Provide the (x, y) coordinate of the cell's center where the given text is located.  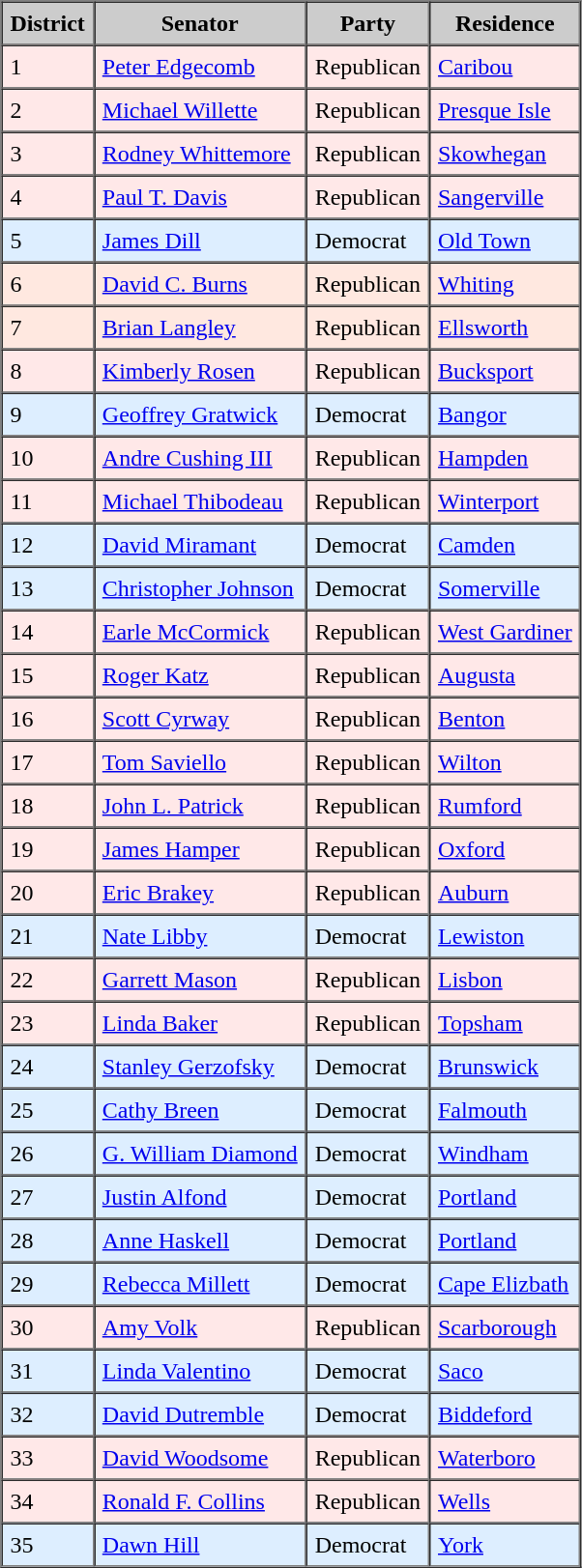
Ronald F. Collins (200, 1501)
14 (48, 632)
Biddeford (505, 1414)
7 (48, 327)
Benton (505, 719)
Justin Alfond (200, 1196)
11 (48, 500)
34 (48, 1501)
Lewiston (505, 935)
6 (48, 284)
Bangor (505, 413)
Falmouth (505, 1109)
Garrett Mason (200, 980)
Camden (505, 545)
District (48, 23)
Paul T. Davis (200, 197)
James Hamper (200, 848)
19 (48, 848)
Dawn Hill (200, 1544)
Party (367, 23)
David Woodsome (200, 1457)
Anne Haskell (200, 1240)
24 (48, 1067)
1 (48, 66)
20 (48, 893)
29 (48, 1283)
Windham (505, 1154)
David C. Burns (200, 284)
4 (48, 197)
Linda Baker (200, 1022)
Scarborough (505, 1327)
Saco (505, 1370)
Amy Volk (200, 1327)
33 (48, 1457)
32 (48, 1414)
Lisbon (505, 980)
John L. Patrick (200, 806)
31 (48, 1370)
26 (48, 1154)
G. William Diamond (200, 1154)
Whiting (505, 284)
Christopher Johnson (200, 587)
Rodney Whittemore (200, 153)
Caribou (505, 66)
Rebecca Millett (200, 1283)
35 (48, 1544)
Augusta (505, 674)
Hampden (505, 458)
Ellsworth (505, 327)
Auburn (505, 893)
Scott Cyrway (200, 719)
12 (48, 545)
25 (48, 1109)
Senator (200, 23)
David Miramant (200, 545)
18 (48, 806)
Cathy Breen (200, 1109)
2 (48, 110)
West Gardiner (505, 632)
Presque Isle (505, 110)
8 (48, 371)
Cape Elizbath (505, 1283)
Eric Brakey (200, 893)
Nate Libby (200, 935)
Michael Willette (200, 110)
Roger Katz (200, 674)
17 (48, 761)
Peter Edgecomb (200, 66)
Rumford (505, 806)
Old Town (505, 240)
27 (48, 1196)
28 (48, 1240)
21 (48, 935)
Skowhegan (505, 153)
Geoffrey Gratwick (200, 413)
9 (48, 413)
Linda Valentino (200, 1370)
Brunswick (505, 1067)
13 (48, 587)
Winterport (505, 500)
10 (48, 458)
Stanley Gerzofsky (200, 1067)
16 (48, 719)
Wells (505, 1501)
Andre Cushing III (200, 458)
Tom Saviello (200, 761)
23 (48, 1022)
Kimberly Rosen (200, 371)
Oxford (505, 848)
James Dill (200, 240)
Brian Langley (200, 327)
Michael Thibodeau (200, 500)
Residence (505, 23)
Wilton (505, 761)
22 (48, 980)
Earle McCormick (200, 632)
York (505, 1544)
5 (48, 240)
Topsham (505, 1022)
30 (48, 1327)
Somerville (505, 587)
Bucksport (505, 371)
Sangerville (505, 197)
David Dutremble (200, 1414)
15 (48, 674)
Waterboro (505, 1457)
3 (48, 153)
